Find where the given text appears and provide that cell's center as [X, Y] coordinate. 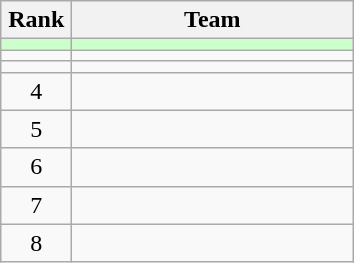
Team [212, 20]
4 [36, 91]
7 [36, 205]
6 [36, 167]
8 [36, 243]
5 [36, 129]
Rank [36, 20]
